Extract the (X, Y) coordinate from the center of the cell holding the provided text.  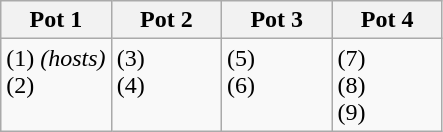
Pot 1 (56, 20)
(7) (8) (9) (387, 85)
(5) (6) (277, 85)
(1) (hosts) (2) (56, 85)
Pot 2 (166, 20)
(3) (4) (166, 85)
Pot 3 (277, 20)
Pot 4 (387, 20)
